Output the [x, y] coordinate of the center of the cell containing the given text.  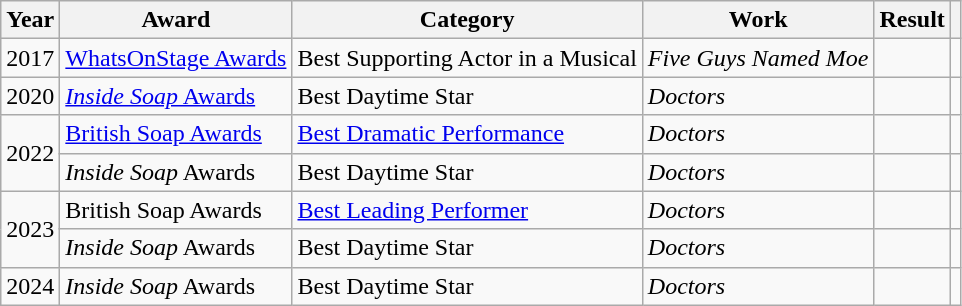
2023 [30, 229]
Best Dramatic Performance [467, 134]
Year [30, 20]
Five Guys Named Moe [758, 58]
2020 [30, 96]
Best Leading Performer [467, 210]
WhatsOnStage Awards [176, 58]
2022 [30, 153]
Result [912, 20]
Best Supporting Actor in a Musical [467, 58]
Work [758, 20]
2017 [30, 58]
Category [467, 20]
Award [176, 20]
2024 [30, 286]
